Scan for the cell matching the given text and deliver its [X, Y] coordinate at center. 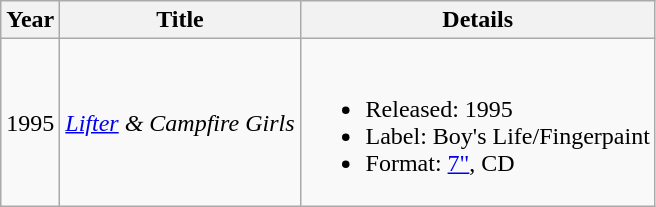
Year [30, 20]
Lifter & Campfire Girls [180, 122]
Details [478, 20]
Released: 1995Label: Boy's Life/FingerpaintFormat: 7", CD [478, 122]
Title [180, 20]
1995 [30, 122]
